Scan for the cell matching the given text and deliver its (x, y) coordinate at center. 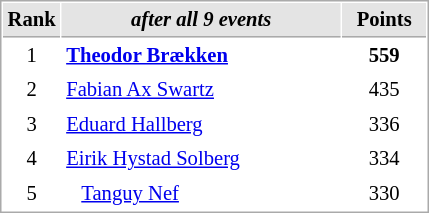
Theodor Brækken (202, 56)
336 (384, 124)
Rank (32, 20)
Tanguy Nef (202, 194)
Fabian Ax Swartz (202, 90)
2 (32, 90)
3 (32, 124)
Points (384, 20)
435 (384, 90)
330 (384, 194)
Eirik Hystad Solberg (202, 158)
Eduard Hallberg (202, 124)
334 (384, 158)
1 (32, 56)
559 (384, 56)
5 (32, 194)
4 (32, 158)
after all 9 events (202, 20)
